From the cell containing the given text, extract its center point as [X, Y] coordinate. 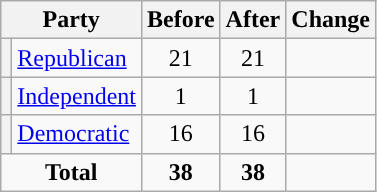
Total [72, 172]
Republican [77, 58]
Party [72, 20]
Independent [77, 96]
Democratic [77, 134]
Before [180, 20]
After [253, 20]
Change [331, 20]
